Pinpoint the cell where the given text exists, returning its [x, y] midpoint coordinate. 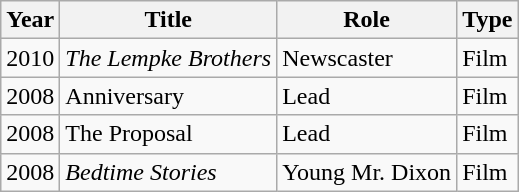
The Proposal [168, 134]
Type [488, 20]
Newscaster [367, 58]
2010 [30, 58]
The Lempke Brothers [168, 58]
Year [30, 20]
Role [367, 20]
Bedtime Stories [168, 172]
Young Mr. Dixon [367, 172]
Anniversary [168, 96]
Title [168, 20]
